Search for the cell housing the specified text and yield its [X, Y] center coordinate. 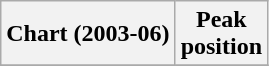
Peakposition [221, 34]
Chart (2003-06) [88, 34]
